For the text-containing cell, return its midpoint in (x, y) coordinate format. 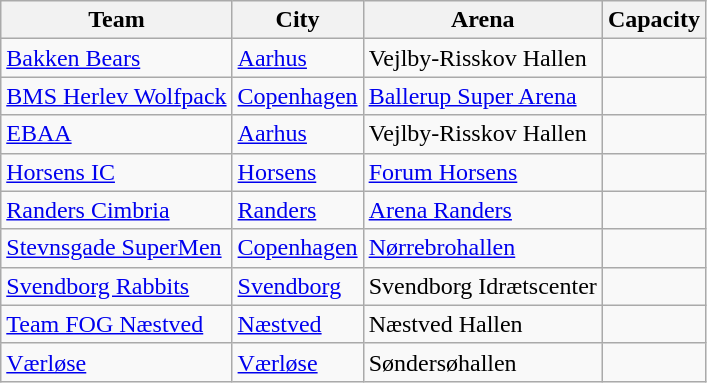
Capacity (654, 20)
Bakken Bears (116, 58)
Forum Horsens (482, 172)
Søndersøhallen (482, 362)
Svendborg Idrætscenter (482, 286)
Arena (482, 20)
City (298, 20)
Horsens IC (116, 172)
Stevnsgade SuperMen (116, 248)
EBAA (116, 134)
Randers Cimbria (116, 210)
Horsens (298, 172)
Ballerup Super Arena (482, 96)
Team FOG Næstved (116, 324)
Nørrebrohallen (482, 248)
Randers (298, 210)
Næstved (298, 324)
Næstved Hallen (482, 324)
Svendborg Rabbits (116, 286)
Svendborg (298, 286)
Team (116, 20)
BMS Herlev Wolfpack (116, 96)
Arena Randers (482, 210)
